Scan for the cell matching the given text and deliver its (X, Y) coordinate at center. 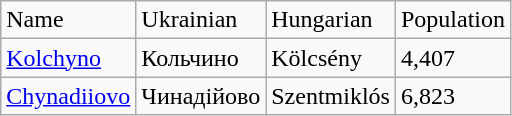
Name (68, 20)
Population (452, 20)
Kolchyno (68, 58)
Chynadiiovo (68, 96)
4,407 (452, 58)
Hungarian (331, 20)
Kölcsény (331, 58)
6,823 (452, 96)
Szentmiklós (331, 96)
Чинадійово (201, 96)
Ukrainian (201, 20)
Кольчино (201, 58)
